For the text-containing cell, return its midpoint in (x, y) coordinate format. 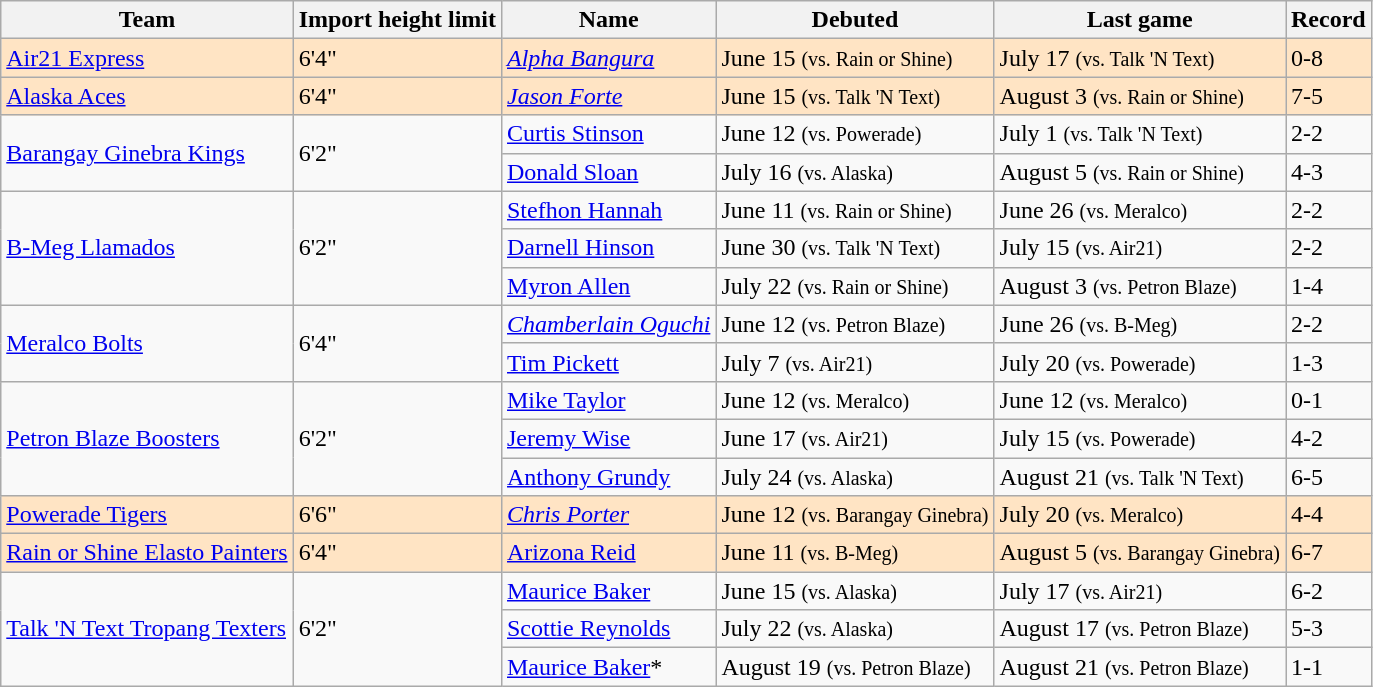
August 19 (vs. Petron Blaze) (855, 667)
June 15 (vs. Alaska) (855, 591)
Darnell Hinson (608, 248)
Talk 'N Text Tropang Texters (147, 629)
June 12 (vs. Barangay Ginebra) (855, 515)
Curtis Stinson (608, 134)
6-2 (1329, 591)
Debuted (855, 20)
Tim Pickett (608, 362)
July 22 (vs. Alaska) (855, 629)
Anthony Grundy (608, 477)
6-5 (1329, 477)
July 17 (vs. Air21) (1140, 591)
June 30 (vs. Talk 'N Text) (855, 248)
Chris Porter (608, 515)
August 21 (vs. Talk 'N Text) (1140, 477)
Air21 Express (147, 58)
Rain or Shine Elasto Painters (147, 553)
June 12 (vs. Petron Blaze) (855, 324)
Powerade Tigers (147, 515)
Myron Allen (608, 286)
Import height limit (397, 20)
August 21 (vs. Petron Blaze) (1140, 667)
July 20 (vs. Powerade) (1140, 362)
7-5 (1329, 96)
Meralco Bolts (147, 343)
Arizona Reid (608, 553)
Last game (1140, 20)
Stefhon Hannah (608, 210)
0-8 (1329, 58)
July 20 (vs. Meralco) (1140, 515)
June 11 (vs. Rain or Shine) (855, 210)
Jason Forte (608, 96)
August 3 (vs. Rain or Shine) (1140, 96)
June 26 (vs. Meralco) (1140, 210)
Record (1329, 20)
1-4 (1329, 286)
1-1 (1329, 667)
Chamberlain Oguchi (608, 324)
July 24 (vs. Alaska) (855, 477)
July 15 (vs. Air21) (1140, 248)
Petron Blaze Boosters (147, 438)
June 12 (vs. Powerade) (855, 134)
Jeremy Wise (608, 438)
0-1 (1329, 400)
July 15 (vs. Powerade) (1140, 438)
5-3 (1329, 629)
Maurice Baker (608, 591)
Mike Taylor (608, 400)
August 3 (vs. Petron Blaze) (1140, 286)
Barangay Ginebra Kings (147, 153)
July 1 (vs. Talk 'N Text) (1140, 134)
August 5 (vs. Barangay Ginebra) (1140, 553)
4-3 (1329, 172)
July 17 (vs. Talk 'N Text) (1140, 58)
Team (147, 20)
6-7 (1329, 553)
Donald Sloan (608, 172)
June 11 (vs. B-Meg) (855, 553)
July 7 (vs. Air21) (855, 362)
Scottie Reynolds (608, 629)
July 16 (vs. Alaska) (855, 172)
August 17 (vs. Petron Blaze) (1140, 629)
Name (608, 20)
1-3 (1329, 362)
June 26 (vs. B-Meg) (1140, 324)
June 15 (vs. Rain or Shine) (855, 58)
4-2 (1329, 438)
4-4 (1329, 515)
6'6" (397, 515)
Alaska Aces (147, 96)
Maurice Baker* (608, 667)
Alpha Bangura (608, 58)
July 22 (vs. Rain or Shine) (855, 286)
June 17 (vs. Air21) (855, 438)
B-Meg Llamados (147, 248)
June 15 (vs. Talk 'N Text) (855, 96)
August 5 (vs. Rain or Shine) (1140, 172)
